Detect which cell encompasses the target text, then output its [x, y] center coordinate. 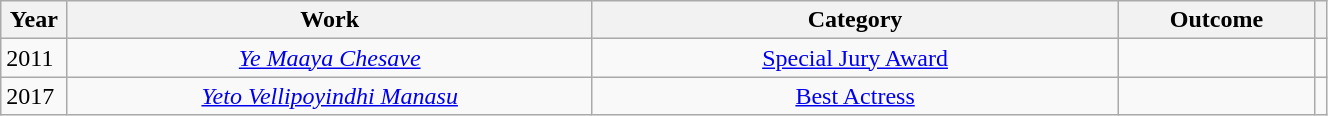
Special Jury Award [854, 58]
Yeto Vellipoyindhi Manasu [330, 96]
2017 [34, 96]
Ye Maaya Chesave [330, 58]
Outcome [1217, 20]
Work [330, 20]
Category [854, 20]
Year [34, 20]
2011 [34, 58]
Best Actress [854, 96]
